Output the [x, y] coordinate of the center of the cell containing the given text.  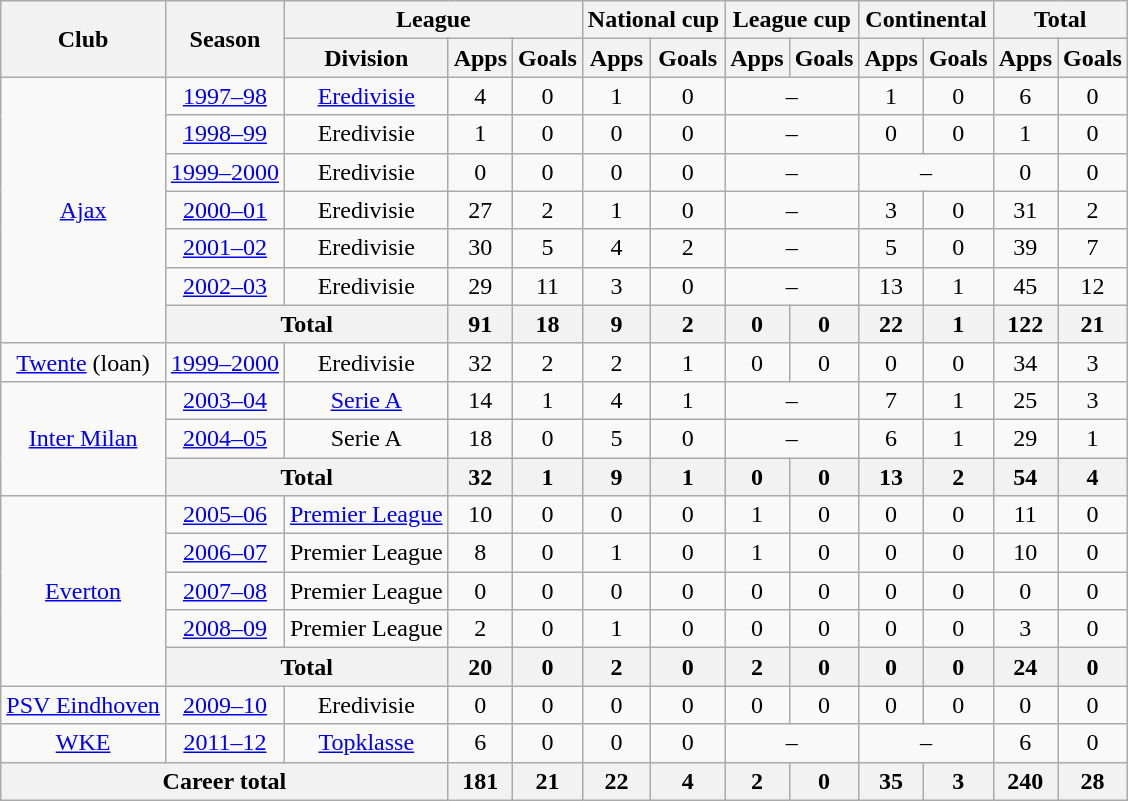
1998–99 [224, 134]
2002–03 [224, 286]
28 [1093, 781]
20 [480, 667]
Club [84, 39]
35 [891, 781]
PSV Eindhoven [84, 705]
240 [1025, 781]
Ajax [84, 210]
27 [480, 210]
30 [480, 248]
91 [480, 324]
39 [1025, 248]
Twente (loan) [84, 362]
2008–09 [224, 629]
24 [1025, 667]
League [433, 20]
Career total [224, 781]
2001–02 [224, 248]
54 [1025, 477]
2009–10 [224, 705]
2011–12 [224, 743]
25 [1025, 400]
2006–07 [224, 553]
2000–01 [224, 210]
League cup [792, 20]
2003–04 [224, 400]
34 [1025, 362]
12 [1093, 286]
Division [366, 58]
Everton [84, 591]
2005–06 [224, 515]
WKE [84, 743]
181 [480, 781]
45 [1025, 286]
2007–08 [224, 591]
8 [480, 553]
122 [1025, 324]
Season [224, 39]
14 [480, 400]
Continental [926, 20]
Inter Milan [84, 438]
1997–98 [224, 96]
31 [1025, 210]
National cup [653, 20]
Topklasse [366, 743]
2004–05 [224, 438]
